Detect which cell encompasses the target text, then output its [x, y] center coordinate. 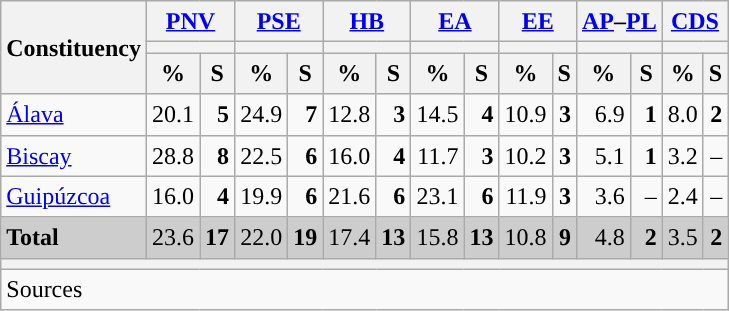
23.1 [438, 196]
19.9 [262, 196]
19 [306, 238]
Sources [364, 290]
HB [367, 22]
10.2 [526, 156]
Álava [74, 114]
AP–PL [619, 22]
Constituency [74, 48]
17 [218, 238]
3.2 [682, 156]
11.9 [526, 196]
28.8 [172, 156]
Total [74, 238]
10.8 [526, 238]
12.8 [350, 114]
3.6 [603, 196]
24.9 [262, 114]
10.9 [526, 114]
21.6 [350, 196]
22.0 [262, 238]
Guipúzcoa [74, 196]
14.5 [438, 114]
7 [306, 114]
5.1 [603, 156]
3.5 [682, 238]
23.6 [172, 238]
2.4 [682, 196]
PSE [279, 22]
EE [538, 22]
15.8 [438, 238]
5 [218, 114]
6.9 [603, 114]
11.7 [438, 156]
4.8 [603, 238]
8 [218, 156]
8.0 [682, 114]
22.5 [262, 156]
17.4 [350, 238]
PNV [190, 22]
EA [455, 22]
Biscay [74, 156]
9 [564, 238]
CDS [694, 22]
20.1 [172, 114]
